Return (X, Y) of the center of cell containing provided text 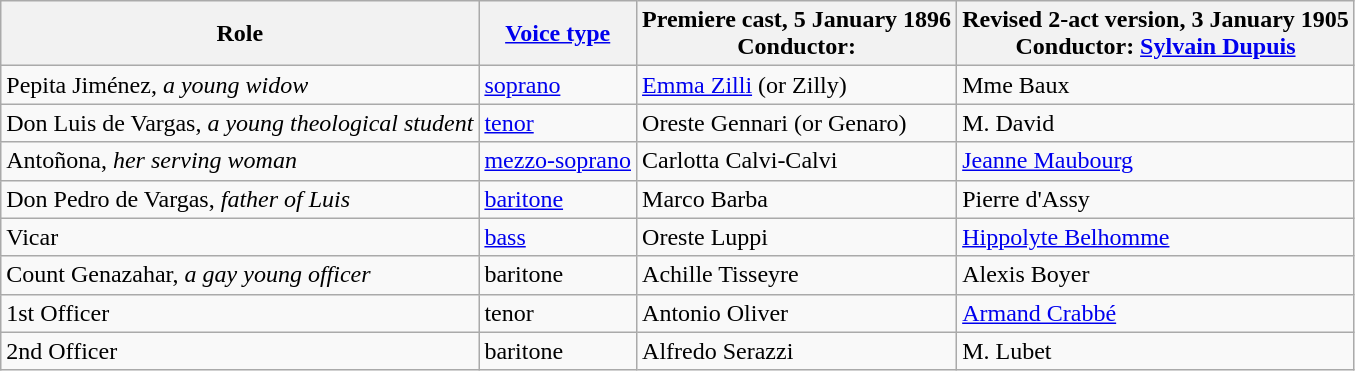
Alexis Boyer (1156, 275)
Don Pedro de Vargas, father of Luis (240, 199)
Oreste Gennari (or Genaro) (797, 123)
Mme Baux (1156, 85)
Premiere cast, 5 January 1896Conductor: (797, 34)
soprano (558, 85)
Antonio Oliver (797, 313)
Achille Tisseyre (797, 275)
Pepita Jiménez, a young widow (240, 85)
Voice type (558, 34)
M. David (1156, 123)
Armand Crabbé (1156, 313)
Alfredo Serazzi (797, 351)
Marco Barba (797, 199)
2nd Officer (240, 351)
Count Genazahar, a gay young officer (240, 275)
Jeanne Maubourg (1156, 161)
Emma Zilli (or Zilly) (797, 85)
Revised 2-act version, 3 January 1905Conductor: Sylvain Dupuis (1156, 34)
Antoñona, her serving woman (240, 161)
Role (240, 34)
Oreste Luppi (797, 237)
Carlotta Calvi-Calvi (797, 161)
mezzo-soprano (558, 161)
Don Luis de Vargas, a young theological student (240, 123)
M. Lubet (1156, 351)
Hippolyte Belhomme (1156, 237)
Pierre d'Assy (1156, 199)
1st Officer (240, 313)
Vicar (240, 237)
bass (558, 237)
